Search for the cell housing the specified text and yield its [x, y] center coordinate. 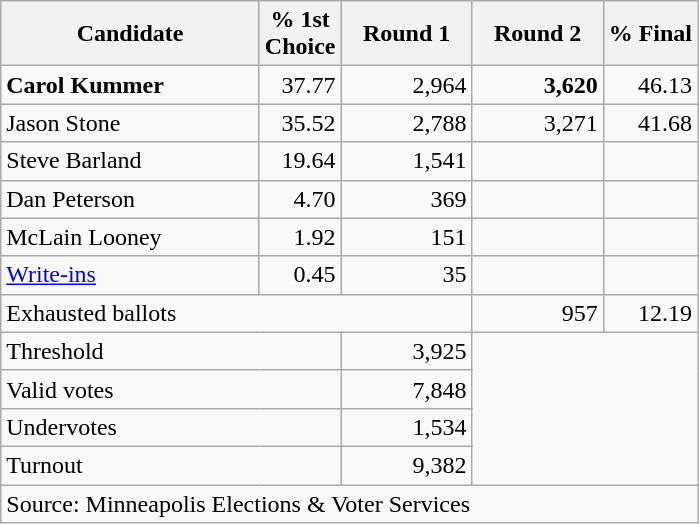
3,271 [538, 123]
Round 1 [406, 34]
12.19 [650, 313]
Undervotes [171, 427]
% 1stChoice [300, 34]
9,382 [406, 465]
Valid votes [171, 389]
3,620 [538, 85]
Source: Minneapolis Elections & Voter Services [350, 503]
Steve Barland [130, 161]
Exhausted ballots [236, 313]
Write-ins [130, 275]
Dan Peterson [130, 199]
151 [406, 237]
4.70 [300, 199]
7,848 [406, 389]
Threshold [171, 351]
Round 2 [538, 34]
1,534 [406, 427]
Carol Kummer [130, 85]
46.13 [650, 85]
1.92 [300, 237]
957 [538, 313]
369 [406, 199]
1,541 [406, 161]
McLain Looney [130, 237]
Jason Stone [130, 123]
41.68 [650, 123]
19.64 [300, 161]
Candidate [130, 34]
Turnout [171, 465]
3,925 [406, 351]
2,964 [406, 85]
37.77 [300, 85]
2,788 [406, 123]
% Final [650, 34]
35.52 [300, 123]
35 [406, 275]
0.45 [300, 275]
